Search for the cell housing the specified text and yield its (x, y) center coordinate. 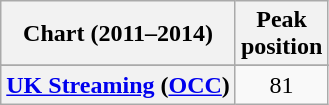
Peakposition (281, 34)
81 (281, 85)
Chart (2011–2014) (118, 34)
UK Streaming (OCC) (118, 85)
